Return the (x, y) coordinate for the center point of the cell that contains the specified text.  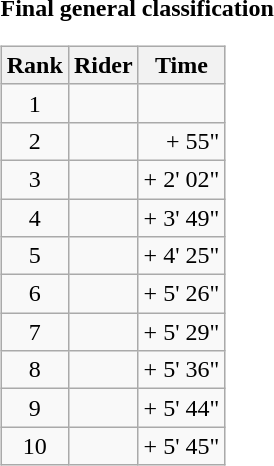
9 (34, 408)
Rider (103, 65)
8 (34, 370)
6 (34, 294)
2 (34, 141)
Time (182, 65)
+ 4' 25" (182, 256)
1 (34, 103)
+ 55" (182, 141)
+ 5' 29" (182, 332)
7 (34, 332)
+ 5' 44" (182, 408)
4 (34, 217)
+ 3' 49" (182, 217)
10 (34, 446)
+ 5' 26" (182, 294)
3 (34, 179)
+ 2' 02" (182, 179)
Rank (34, 65)
+ 5' 36" (182, 370)
+ 5' 45" (182, 446)
5 (34, 256)
